Determine the [x, y] coordinate at the center of the cell enclosing the given text.  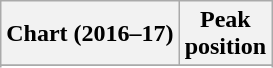
Chart (2016–17) [90, 34]
Peakposition [225, 34]
